Output the [x, y] coordinate of the center of the cell containing the given text.  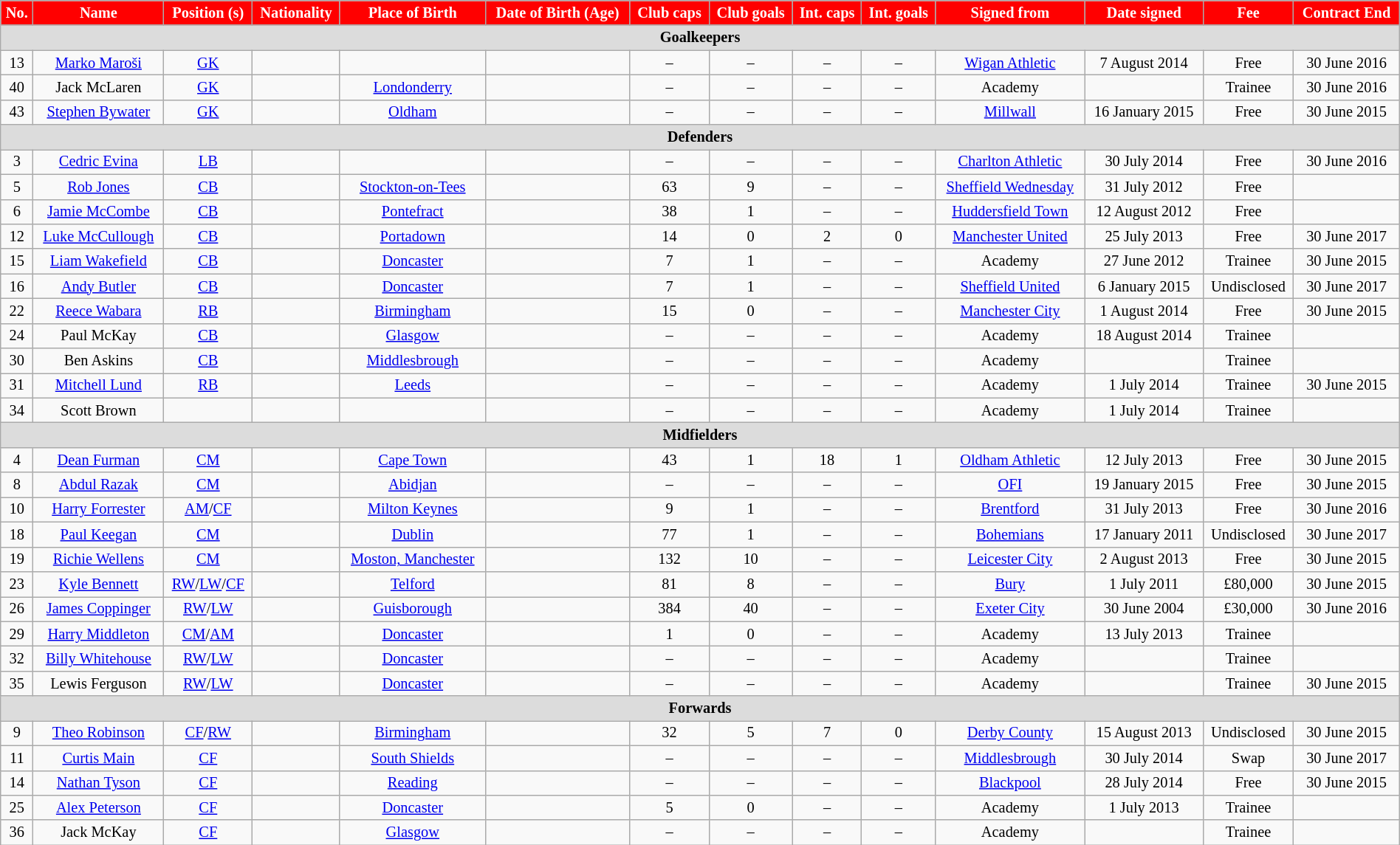
Forwards [700, 708]
Derby County [1010, 733]
Dean Furman [99, 460]
25 July 2013 [1144, 236]
James Coppinger [99, 609]
Lewis Ferguson [99, 683]
Position (s) [208, 13]
Pontefract [412, 212]
16 [17, 286]
Charlton Athletic [1010, 162]
Reece Wabara [99, 311]
31 July 2013 [1144, 509]
38 [669, 212]
Signed from [1010, 13]
Cedric Evina [99, 162]
Int. goals [899, 13]
19 [17, 559]
Cape Town [412, 460]
7 August 2014 [1144, 63]
Rob Jones [99, 187]
Moston, Manchester [412, 559]
Guisborough [412, 609]
Exeter City [1010, 609]
26 [17, 609]
Richie Wellens [99, 559]
6 [17, 212]
Reading [412, 783]
Harry Middleton [99, 634]
Contract End [1347, 13]
30 June 2004 [1144, 609]
Alex Peterson [99, 807]
Date signed [1144, 13]
Andy Butler [99, 286]
RW/LW/CF [208, 584]
Nathan Tyson [99, 783]
81 [669, 584]
Jamie McCombe [99, 212]
Abdul Razak [99, 485]
Mitchell Lund [99, 385]
Harry Forrester [99, 509]
11 [17, 758]
Sheffield United [1010, 286]
Midfielders [700, 435]
36 [17, 832]
Club goals [750, 13]
Ben Askins [99, 361]
AM/CF [208, 509]
Place of Birth [412, 13]
No. [17, 13]
Leicester City [1010, 559]
Scott Brown [99, 410]
31 July 2012 [1144, 187]
CF/RW [208, 733]
Luke McCullough [99, 236]
18 August 2014 [1144, 336]
Nationality [297, 13]
CM/AM [208, 634]
19 January 2015 [1144, 485]
6 January 2015 [1144, 286]
Sheffield Wednesday [1010, 187]
Theo Robinson [99, 733]
Leeds [412, 385]
Date of Birth (Age) [557, 13]
South Shields [412, 758]
24 [17, 336]
17 January 2011 [1144, 534]
Paul Keegan [99, 534]
Wigan Athletic [1010, 63]
Liam Wakefield [99, 261]
132 [669, 559]
1 July 2011 [1144, 584]
Paul McKay [99, 336]
Defenders [700, 137]
Bury [1010, 584]
15 August 2013 [1144, 733]
Stockton-on-Tees [412, 187]
12 [17, 236]
12 July 2013 [1144, 460]
63 [669, 187]
31 [17, 385]
12 August 2012 [1144, 212]
77 [669, 534]
Jack McLaren [99, 87]
Abidjan [412, 485]
Oldham [412, 112]
Stephen Bywater [99, 112]
35 [17, 683]
4 [17, 460]
25 [17, 807]
Int. caps [827, 13]
Londonderry [412, 87]
3 [17, 162]
Milton Keynes [412, 509]
23 [17, 584]
29 [17, 634]
LB [208, 162]
Manchester City [1010, 311]
1 July 2013 [1144, 807]
Telford [412, 584]
16 January 2015 [1144, 112]
Millwall [1010, 112]
OFI [1010, 485]
Curtis Main [99, 758]
2 [827, 236]
£80,000 [1248, 584]
Club caps [669, 13]
Fee [1248, 13]
13 July 2013 [1144, 634]
Bohemians [1010, 534]
Marko Maroši [99, 63]
1 August 2014 [1144, 311]
30 [17, 361]
Swap [1248, 758]
£30,000 [1248, 609]
13 [17, 63]
Billy Whitehouse [99, 658]
Name [99, 13]
Brentford [1010, 509]
Portadown [412, 236]
28 July 2014 [1144, 783]
384 [669, 609]
Jack McKay [99, 832]
34 [17, 410]
22 [17, 311]
27 June 2012 [1144, 261]
Oldham Athletic [1010, 460]
Dublin [412, 534]
Huddersfield Town [1010, 212]
2 August 2013 [1144, 559]
Goalkeepers [700, 38]
Kyle Bennett [99, 584]
Manchester United [1010, 236]
Blackpool [1010, 783]
